Identify which cell holds the provided text, then report its (X, Y) central coordinate. 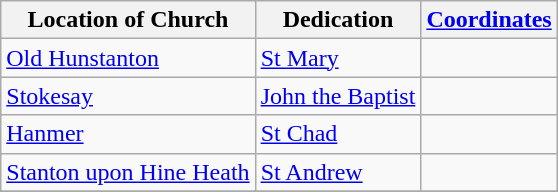
Hanmer (128, 134)
St Andrew (338, 172)
St Mary (338, 58)
Dedication (338, 20)
Location of Church (128, 20)
Old Hunstanton (128, 58)
St Chad (338, 134)
Stanton upon Hine Heath (128, 172)
Stokesay (128, 96)
John the Baptist (338, 96)
Coordinates (489, 20)
